Output the [X, Y] coordinate of the center of the cell containing the given text.  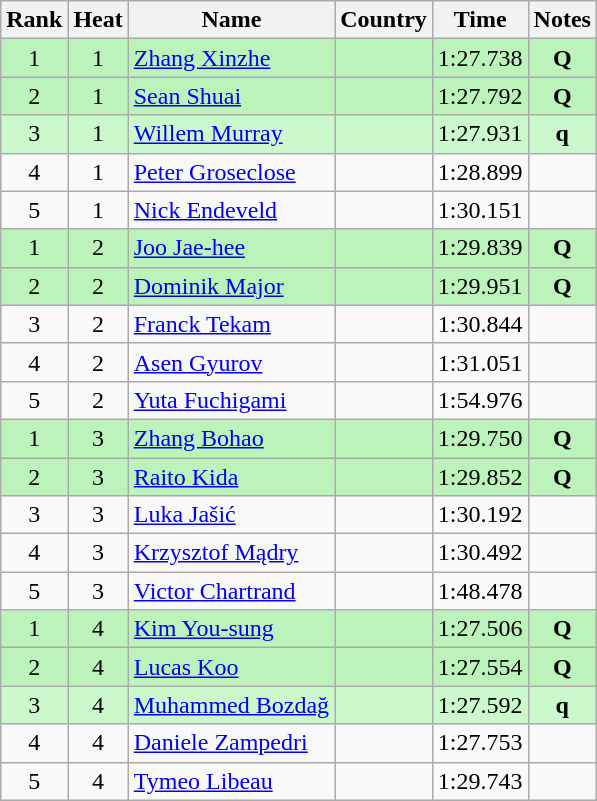
Franck Tekam [231, 324]
1:30.192 [480, 515]
Luka Jašić [231, 515]
1:27.931 [480, 134]
Raito Kida [231, 477]
Country [384, 20]
Kim You-sung [231, 629]
Rank [34, 20]
Dominik Major [231, 286]
Tymeo Libeau [231, 781]
Victor Chartrand [231, 591]
1:29.743 [480, 781]
Heat [98, 20]
Asen Gyurov [231, 362]
1:27.753 [480, 743]
Sean Shuai [231, 96]
Zhang Xinzhe [231, 58]
1:29.852 [480, 477]
1:29.750 [480, 438]
Peter Groseclose [231, 172]
1:27.792 [480, 96]
1:31.051 [480, 362]
1:27.738 [480, 58]
1:30.151 [480, 210]
Lucas Koo [231, 667]
Zhang Bohao [231, 438]
Yuta Fuchigami [231, 400]
Name [231, 20]
Time [480, 20]
Krzysztof Mądry [231, 553]
1:48.478 [480, 591]
1:29.839 [480, 248]
Muhammed Bozdağ [231, 705]
Nick Endeveld [231, 210]
1:30.844 [480, 324]
Notes [562, 20]
1:29.951 [480, 286]
1:28.899 [480, 172]
1:27.554 [480, 667]
1:27.592 [480, 705]
1:27.506 [480, 629]
Willem Murray [231, 134]
1:30.492 [480, 553]
Joo Jae-hee [231, 248]
1:54.976 [480, 400]
Daniele Zampedri [231, 743]
